Provide the [X, Y] coordinate of the cell's center where the given text is located.  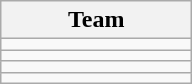
Team [96, 20]
